From the cell containing the given text, extract its center point as (X, Y) coordinate. 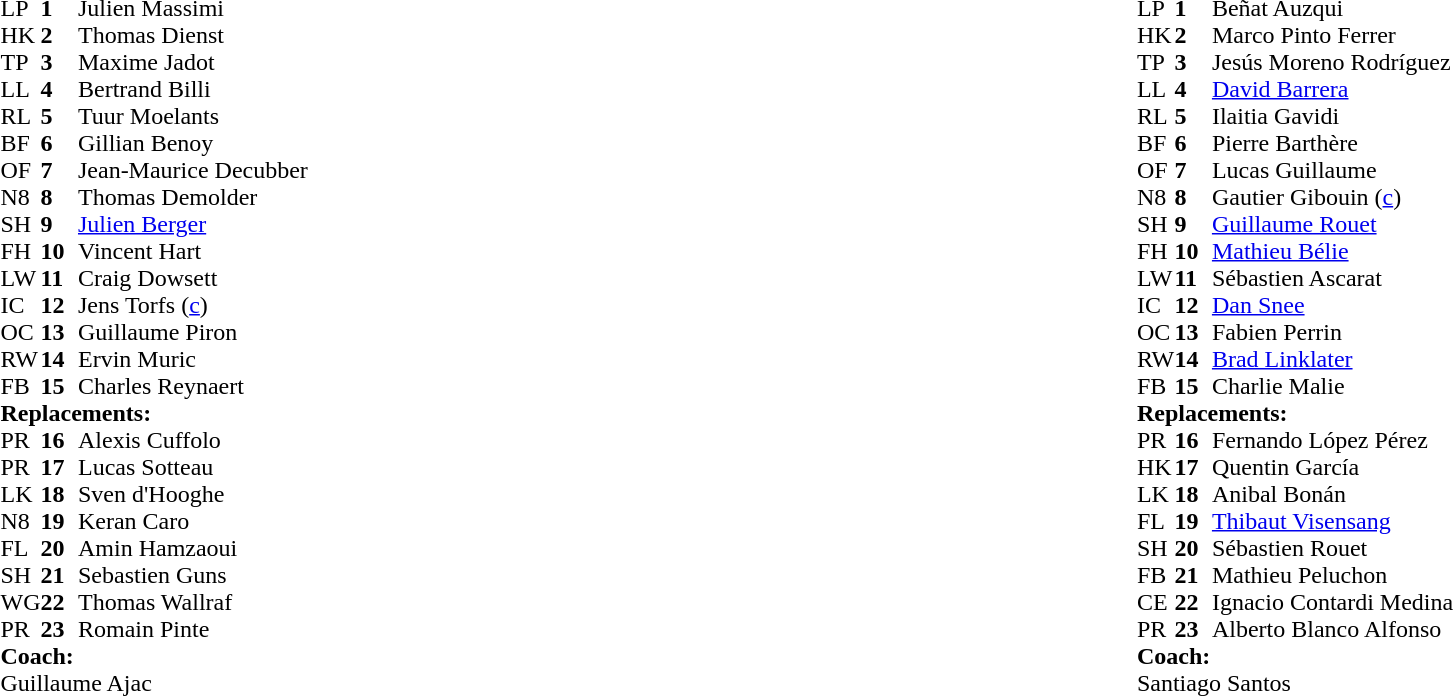
Ignacio Contardi Medina (1332, 602)
Brad Linklater (1332, 360)
WG (20, 602)
Mathieu Bélie (1332, 252)
Jens Torfs (c) (193, 306)
Craig Dowsett (193, 278)
Ilaitia Gavidi (1332, 116)
Tuur Moelants (193, 116)
Alberto Blanco Alfonso (1332, 630)
Gillian Benoy (193, 144)
Maxime Jadot (193, 62)
Jesús Moreno Rodríguez (1332, 62)
Ervin Muric (193, 360)
David Barrera (1332, 90)
Jean-Maurice Decubber (193, 170)
Alexis Cuffolo (193, 440)
Thomas Wallraf (193, 602)
Vincent Hart (193, 252)
Lucas Sotteau (193, 468)
Guillaume Rouet (1332, 224)
Gautier Gibouin (c) (1332, 198)
Sven d'Hooghe (193, 494)
Sébastien Rouet (1332, 548)
Thomas Demolder (193, 198)
Sebastien Guns (193, 576)
Charlie Malie (1332, 386)
CE (1156, 602)
Fernando López Pérez (1332, 440)
Pierre Barthère (1332, 144)
Anibal Bonán (1332, 494)
Quentin García (1332, 468)
Bertrand Billi (193, 90)
Fabien Perrin (1332, 332)
Charles Reynaert (193, 386)
Sébastien Ascarat (1332, 278)
Guillaume Piron (193, 332)
Mathieu Peluchon (1332, 576)
Lucas Guillaume (1332, 170)
Keran Caro (193, 522)
Romain Pinte (193, 630)
Thomas Dienst (193, 36)
Dan Snee (1332, 306)
Marco Pinto Ferrer (1332, 36)
Julien Berger (193, 224)
Amin Hamzaoui (193, 548)
Thibaut Visensang (1332, 522)
